Output the (x, y) coordinate of the center of the cell containing the given text.  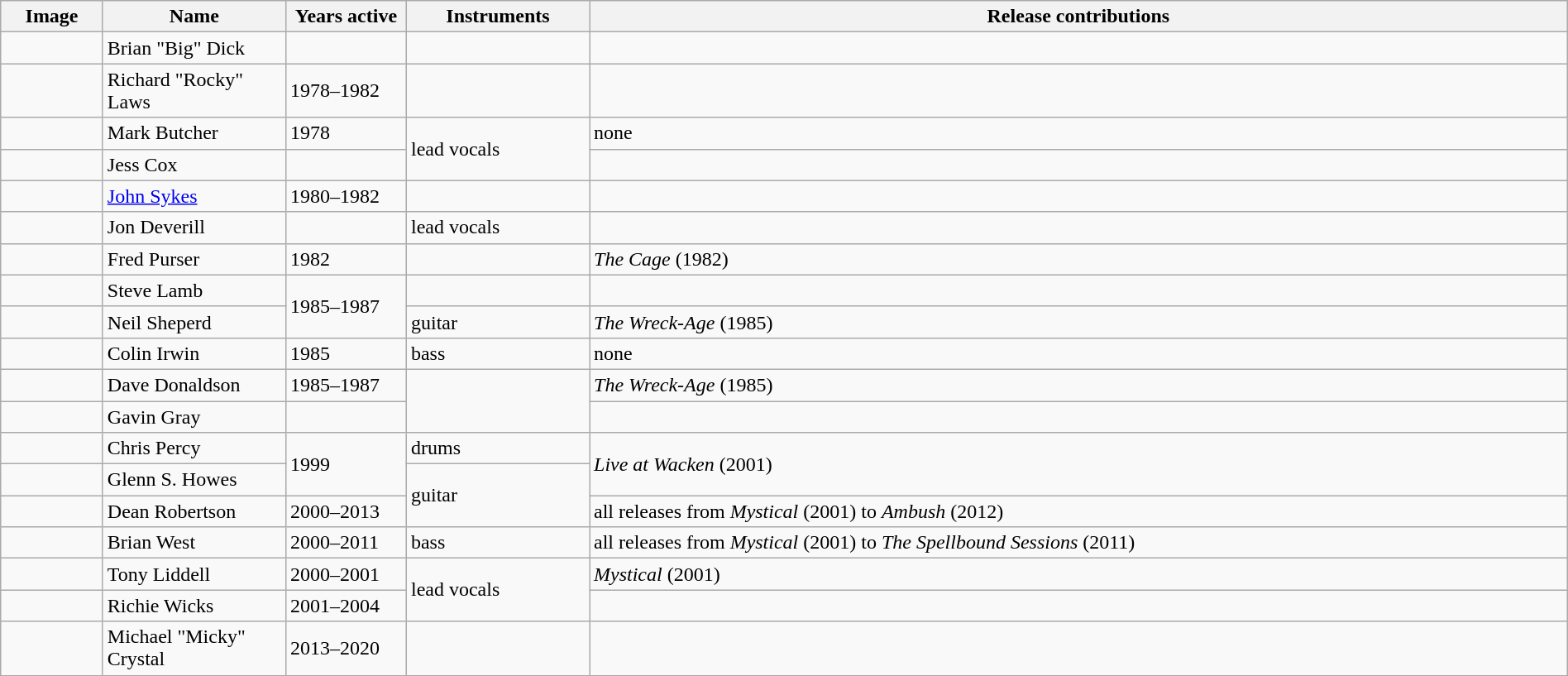
1978 (346, 133)
Tony Liddell (194, 574)
Dave Donaldson (194, 385)
Brian "Big" Dick (194, 48)
2000–2011 (346, 543)
2001–2004 (346, 606)
Live at Wacken (2001) (1078, 464)
Jon Deverill (194, 228)
Richard "Rocky" Laws (194, 91)
Name (194, 17)
Years active (346, 17)
Instruments (498, 17)
1999 (346, 464)
1982 (346, 259)
Colin Irwin (194, 353)
Jess Cox (194, 165)
2000–2001 (346, 574)
Chris Percy (194, 448)
Michael "Micky" Crystal (194, 649)
Brian West (194, 543)
1985 (346, 353)
Dean Robertson (194, 511)
all releases from Mystical (2001) to The Spellbound Sessions (2011) (1078, 543)
Image (52, 17)
drums (498, 448)
The Cage (1982) (1078, 259)
Release contributions (1078, 17)
1980–1982 (346, 196)
Gavin Gray (194, 416)
all releases from Mystical (2001) to Ambush (2012) (1078, 511)
Glenn S. Howes (194, 480)
2000–2013 (346, 511)
1978–1982 (346, 91)
Steve Lamb (194, 290)
John Sykes (194, 196)
Mystical (2001) (1078, 574)
2013–2020 (346, 649)
Richie Wicks (194, 606)
Mark Butcher (194, 133)
Fred Purser (194, 259)
Neil Sheperd (194, 322)
